Return the (x, y) coordinate for the center point of the cell that contains the specified text.  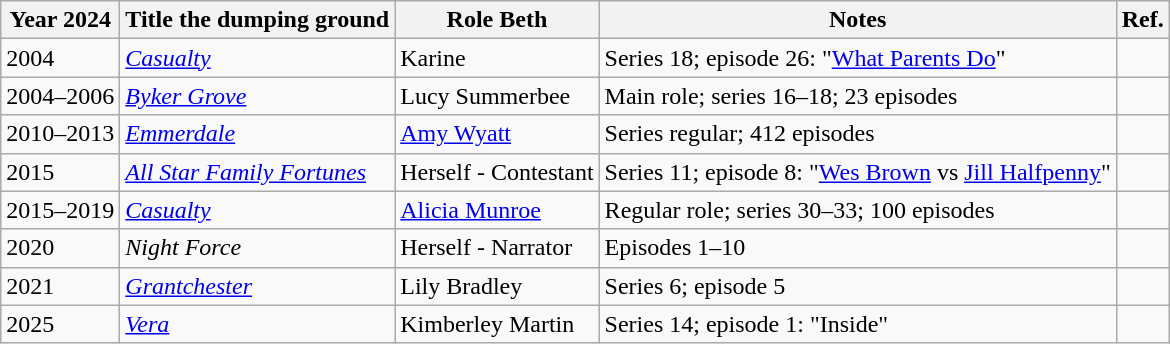
2004 (60, 58)
Series regular; 412 episodes (858, 134)
2025 (60, 324)
Notes (858, 20)
Year 2024 (60, 20)
2020 (60, 248)
2015 (60, 172)
Main role; series 16–18; 23 episodes (858, 96)
All Star Family Fortunes (258, 172)
Herself - Narrator (497, 248)
2004–2006 (60, 96)
Byker Grove (258, 96)
2021 (60, 286)
Ref. (1142, 20)
Lily Bradley (497, 286)
Grantchester (258, 286)
Role Beth (497, 20)
Series 14; episode 1: "Inside" (858, 324)
Series 6; episode 5 (858, 286)
Amy Wyatt (497, 134)
2015–2019 (60, 210)
Kimberley Martin (497, 324)
Emmerdale (258, 134)
Vera (258, 324)
Title the dumping ground (258, 20)
Night Force (258, 248)
Karine (497, 58)
Herself - Contestant (497, 172)
Series 11; episode 8: "Wes Brown vs Jill Halfpenny" (858, 172)
Series 18; episode 26: "What Parents Do" (858, 58)
Episodes 1–10 (858, 248)
Regular role; series 30–33; 100 episodes (858, 210)
Lucy Summerbee (497, 96)
2010–2013 (60, 134)
Alicia Munroe (497, 210)
